Find where the given text appears and provide that cell's center as [x, y] coordinate. 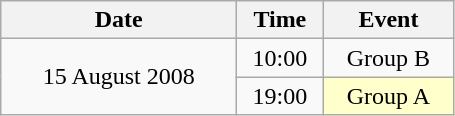
15 August 2008 [119, 77]
Group A [388, 96]
19:00 [280, 96]
Time [280, 20]
10:00 [280, 58]
Event [388, 20]
Date [119, 20]
Group B [388, 58]
